Return the (x, y) coordinate for the center point of the cell that contains the specified text.  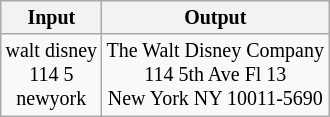
Output (216, 18)
walt disney114 5newyork (52, 76)
Input (52, 18)
The Walt Disney Company114 5th Ave Fl 13New York NY 10011-5690 (216, 76)
